Return the [X, Y] coordinate for the center point of the cell that contains the specified text.  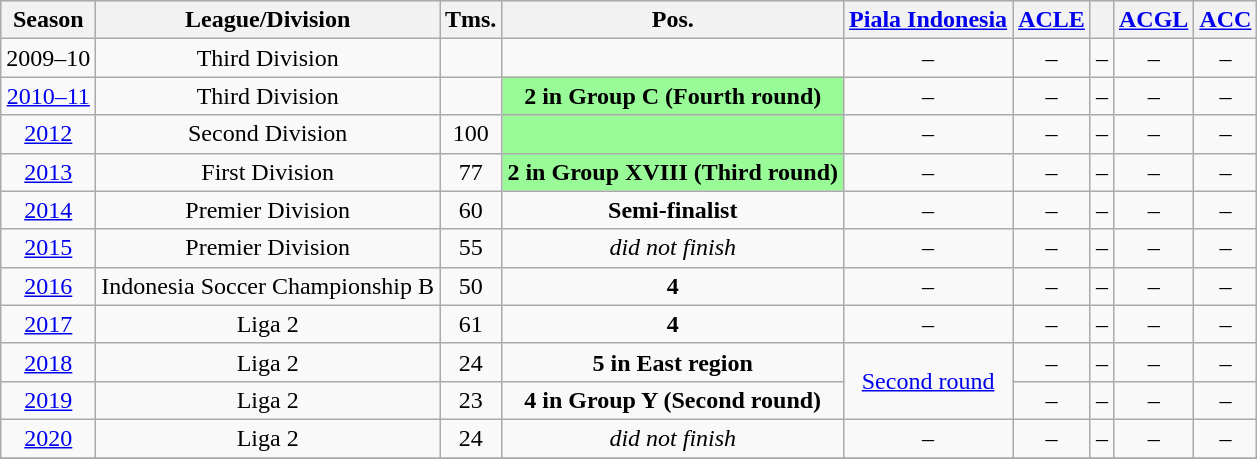
2016 [48, 286]
23 [471, 400]
Season [48, 20]
2 in Group C (Fourth round) [673, 96]
Tms. [471, 20]
Indonesia Soccer Championship B [268, 286]
5 in East region [673, 362]
ACGL [1153, 20]
2012 [48, 134]
League/Division [268, 20]
2020 [48, 438]
2014 [48, 210]
4 in Group Y (Second round) [673, 400]
61 [471, 324]
2010–11 [48, 96]
Second round [928, 381]
77 [471, 172]
2018 [48, 362]
50 [471, 286]
ACLE [1052, 20]
2009–10 [48, 58]
2013 [48, 172]
60 [471, 210]
ACC [1226, 20]
Second Division [268, 134]
Piala Indonesia [928, 20]
First Division [268, 172]
Pos. [673, 20]
55 [471, 248]
2015 [48, 248]
2 in Group XVIII (Third round) [673, 172]
Semi-finalist [673, 210]
2019 [48, 400]
100 [471, 134]
2017 [48, 324]
